Scan for the cell matching the given text and deliver its [x, y] coordinate at center. 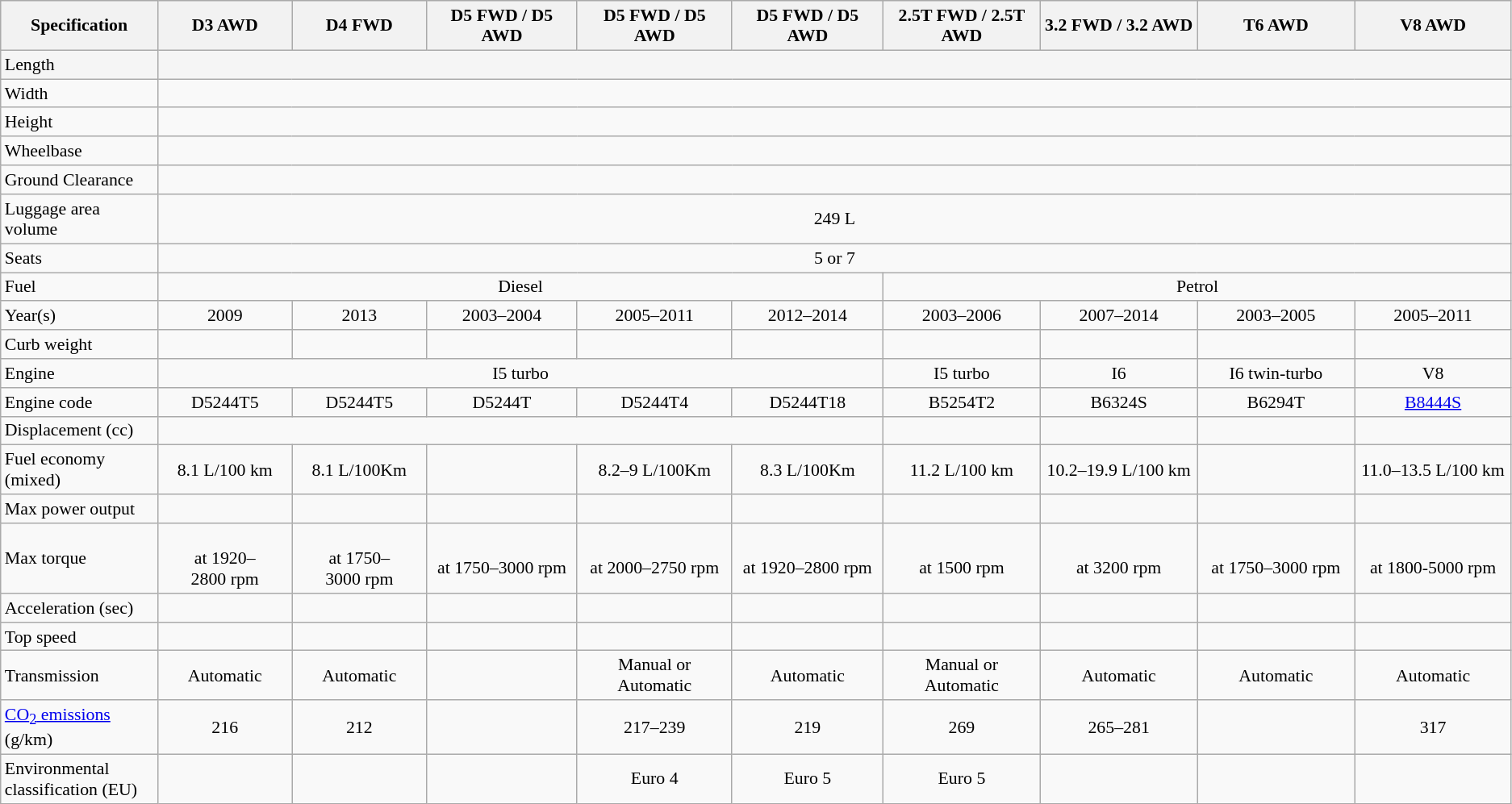
Top speed [79, 636]
D3 AWD [224, 24]
216 [224, 727]
I6 [1118, 373]
10.2–19.9 L/100 km [1118, 469]
8.1 L/100Km [360, 469]
at 3200 rpm [1118, 558]
D5244T [502, 402]
at 1500 rpm [962, 558]
Specification [79, 24]
219 [807, 727]
2.5T FWD / 2.5T AWD [962, 24]
Seats [79, 257]
Petrol [1197, 286]
B5254T2 [962, 402]
B6324S [1118, 402]
8.2–9 L/100Km [654, 469]
D5244T18 [807, 402]
at 1800-5000 rpm [1433, 558]
5 or 7 [834, 257]
Height [79, 122]
249 L [834, 218]
D4 FWD [360, 24]
Engine code [79, 402]
217–239 [654, 727]
Length [79, 65]
2009 [224, 315]
2003–2006 [962, 315]
3.2 FWD / 3.2 AWD [1118, 24]
Environmental classification (EU) [79, 779]
Year(s) [79, 315]
at 2000–2750 rpm [654, 558]
B8444S [1433, 402]
Engine [79, 373]
8.3 L/100Km [807, 469]
Fuel economy (mixed) [79, 469]
212 [360, 727]
Displacement (cc) [79, 431]
Transmission [79, 674]
Euro 4 [654, 779]
V8 [1433, 373]
Acceleration (sec) [79, 607]
11.0–13.5 L/100 km [1433, 469]
Curb weight [79, 344]
269 [962, 727]
Luggage area volume [79, 218]
CO2 emissions (g/km) [79, 727]
Wheelbase [79, 151]
Diesel [520, 286]
D5244T4 [654, 402]
11.2 L/100 km [962, 469]
I6 twin-turbo [1276, 373]
8.1 L/100 km [224, 469]
Max torque [79, 558]
B6294T [1276, 402]
Width [79, 93]
Max power output [79, 509]
317 [1433, 727]
265–281 [1118, 727]
2007–2014 [1118, 315]
Ground Clearance [79, 179]
2003–2005 [1276, 315]
V8 AWD [1433, 24]
Fuel [79, 286]
2012–2014 [807, 315]
T6 AWD [1276, 24]
2003–2004 [502, 315]
2013 [360, 315]
